Output the (x, y) coordinate of the center of the cell containing the given text.  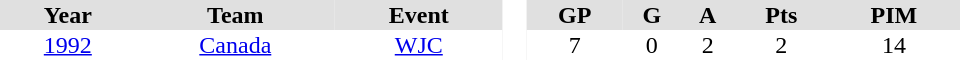
A (708, 15)
Pts (782, 15)
WJC (419, 45)
Event (419, 15)
14 (894, 45)
1992 (68, 45)
G (652, 15)
Canada (236, 45)
7 (574, 45)
PIM (894, 15)
Year (68, 15)
GP (574, 15)
Team (236, 15)
0 (652, 45)
